Detect which cell encompasses the target text, then output its (X, Y) center coordinate. 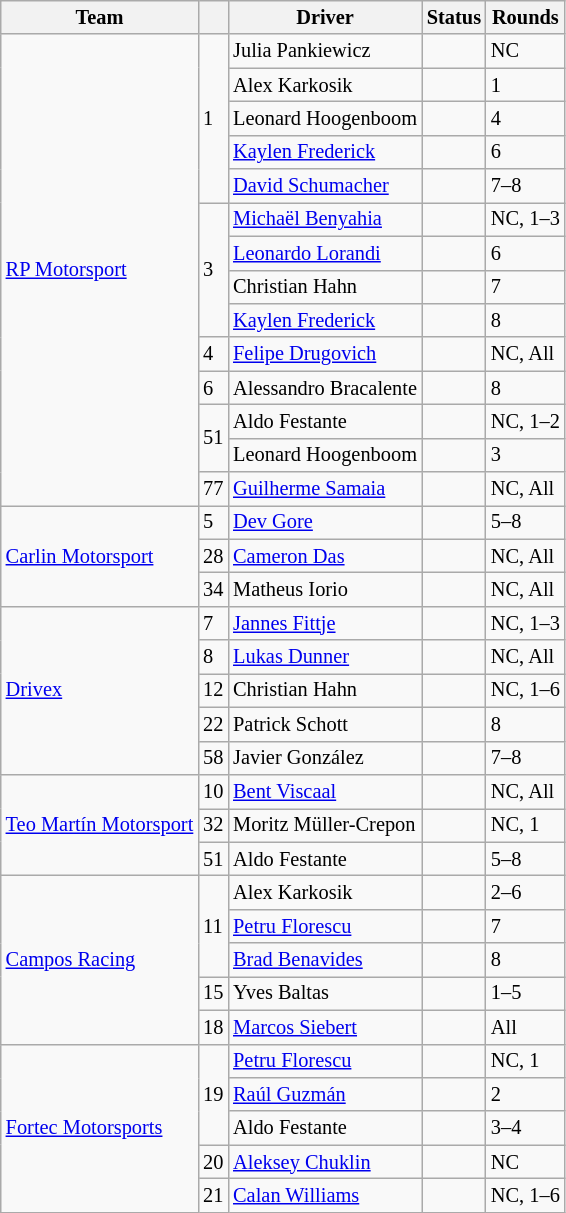
Dev Gore (325, 522)
Leonardo Lorandi (325, 253)
11 (213, 926)
5 (213, 522)
Moritz Müller-Crepon (325, 825)
Calan Williams (325, 1195)
Yves Baltas (325, 993)
Julia Pankiewicz (325, 51)
2 (526, 1094)
77 (213, 489)
NC, 1–2 (526, 421)
Alessandro Bracalente (325, 388)
32 (213, 825)
Raúl Guzmán (325, 1094)
Status (454, 17)
Lukas Dunner (325, 657)
20 (213, 1162)
34 (213, 589)
19 (213, 1094)
Felipe Drugovich (325, 354)
Fortec Motorsports (100, 1128)
Patrick Schott (325, 724)
12 (213, 690)
Carlin Motorsport (100, 556)
2–6 (526, 892)
18 (213, 1027)
1–5 (526, 993)
RP Motorsport (100, 270)
David Schumacher (325, 186)
Javier González (325, 758)
Guilherme Samaia (325, 489)
Driver (325, 17)
Marcos Siebert (325, 1027)
15 (213, 993)
Jannes Fittje (325, 623)
All (526, 1027)
Matheus Iorio (325, 589)
10 (213, 791)
Bent Viscaal (325, 791)
21 (213, 1195)
Brad Benavides (325, 960)
Michaël Benyahia (325, 219)
Cameron Das (325, 556)
3–4 (526, 1128)
Aleksey Chuklin (325, 1162)
Teo Martín Motorsport (100, 824)
28 (213, 556)
Team (100, 17)
Rounds (526, 17)
58 (213, 758)
Drivex (100, 690)
Campos Racing (100, 959)
22 (213, 724)
